Search for the cell housing the specified text and yield its [X, Y] center coordinate. 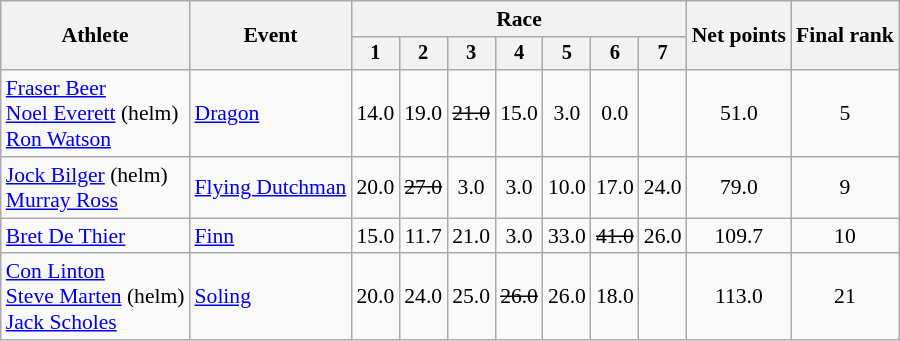
6 [615, 54]
10 [845, 236]
41.0 [615, 236]
Fraser BeerNoel Everett (helm)Ron Watson [96, 114]
Race [518, 19]
Con LintonSteve Marten (helm)Jack Scholes [96, 298]
Athlete [96, 36]
79.0 [739, 188]
21 [845, 298]
4 [519, 54]
10.0 [567, 188]
Event [271, 36]
7 [663, 54]
33.0 [567, 236]
25.0 [471, 298]
Bret De Thier [96, 236]
1 [375, 54]
2 [423, 54]
51.0 [739, 114]
11.7 [423, 236]
19.0 [423, 114]
Net points [739, 36]
27.0 [423, 188]
17.0 [615, 188]
Flying Dutchman [271, 188]
Final rank [845, 36]
14.0 [375, 114]
3 [471, 54]
0.0 [615, 114]
Soling [271, 298]
Dragon [271, 114]
113.0 [739, 298]
Jock Bilger (helm)Murray Ross [96, 188]
Finn [271, 236]
109.7 [739, 236]
18.0 [615, 298]
9 [845, 188]
